From the cell containing the given text, extract its center point as [x, y] coordinate. 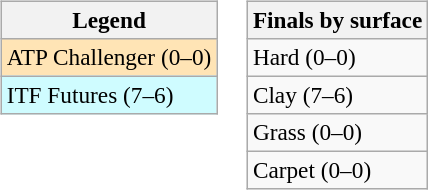
Hard (0–0) [337, 57]
Finals by surface [337, 20]
ATP Challenger (0–0) [108, 57]
Legend [108, 20]
Clay (7–6) [337, 95]
ITF Futures (7–6) [108, 95]
Grass (0–0) [337, 133]
Carpet (0–0) [337, 171]
